Pinpoint the cell where the given text exists, returning its [x, y] midpoint coordinate. 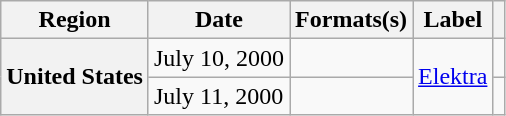
Date [218, 20]
Region [75, 20]
Elektra [453, 77]
United States [75, 77]
Formats(s) [352, 20]
Label [453, 20]
July 11, 2000 [218, 96]
July 10, 2000 [218, 58]
